Scan for the cell matching the given text and deliver its (X, Y) coordinate at center. 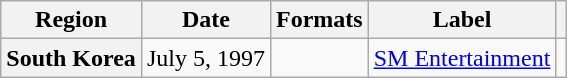
Date (206, 20)
SM Entertainment (462, 58)
Formats (319, 20)
Region (72, 20)
Label (462, 20)
July 5, 1997 (206, 58)
South Korea (72, 58)
